Capture the cell that displays the provided text and extract its [x, y] central coordinate. 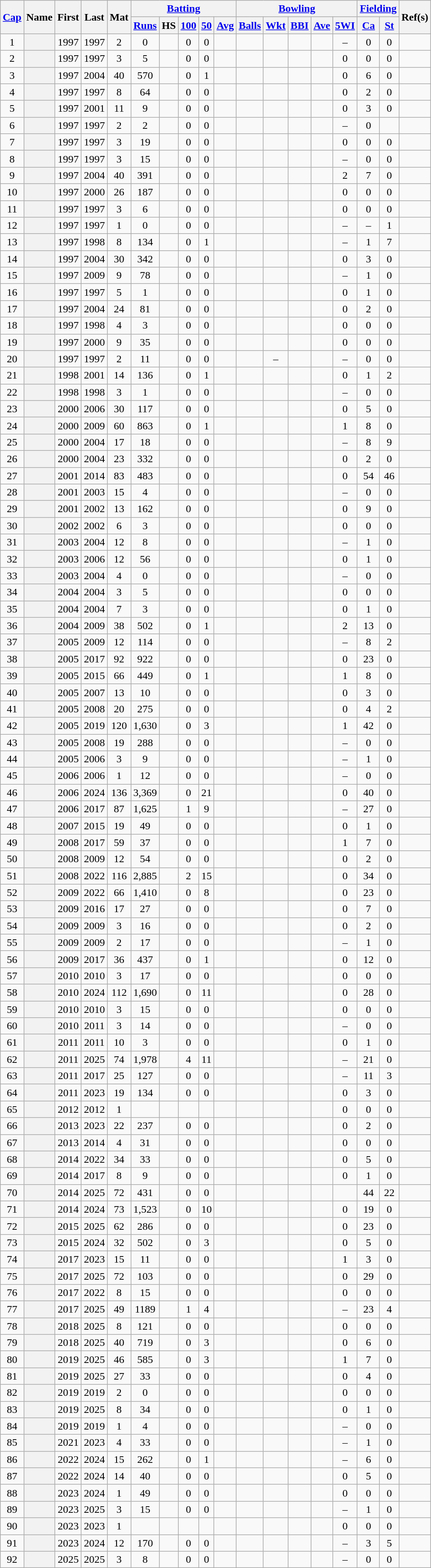
Ref(s) [415, 17]
112 [119, 992]
262 [145, 1459]
45 [12, 776]
286 [145, 1226]
1189 [145, 1310]
Cap [12, 17]
127 [145, 1076]
88 [12, 1493]
First [68, 17]
52 [12, 892]
1,690 [145, 992]
82 [12, 1393]
68 [12, 1159]
53 [12, 909]
332 [145, 459]
342 [145, 259]
84 [12, 1426]
431 [145, 1193]
483 [145, 475]
70 [12, 1193]
Runs [145, 25]
3,369 [145, 793]
58 [12, 992]
Bowling [297, 9]
100 [188, 25]
63 [12, 1076]
HS [169, 25]
275 [145, 709]
237 [145, 1126]
61 [12, 1043]
85 [12, 1443]
75 [12, 1276]
65 [12, 1109]
288 [145, 743]
57 [12, 976]
117 [145, 409]
St [389, 25]
Fielding [378, 9]
91 [12, 1543]
1,630 [145, 726]
922 [145, 659]
Last [95, 17]
2016 [95, 909]
47 [12, 809]
570 [145, 75]
162 [145, 509]
39 [12, 676]
55 [12, 942]
80 [12, 1359]
86 [12, 1459]
114 [145, 642]
449 [145, 676]
69 [12, 1176]
43 [12, 743]
41 [12, 709]
5WI [345, 25]
Avg [225, 25]
90 [12, 1526]
719 [145, 1343]
437 [145, 959]
1,410 [145, 892]
76 [12, 1293]
79 [12, 1343]
51 [12, 876]
Batting [184, 9]
170 [145, 1543]
120 [119, 726]
Balls [250, 25]
187 [145, 192]
71 [12, 1209]
48 [12, 826]
BBI [300, 25]
103 [145, 1276]
585 [145, 1359]
Wkt [276, 25]
89 [12, 1509]
863 [145, 425]
1,523 [145, 1209]
116 [119, 876]
Ca [369, 25]
Ave [321, 25]
121 [145, 1326]
67 [12, 1143]
391 [145, 175]
1,625 [145, 809]
1,978 [145, 1059]
Mat [119, 17]
77 [12, 1310]
2021 [68, 1443]
2,885 [145, 876]
Name [39, 17]
